Search for the cell housing the specified text and yield its [x, y] center coordinate. 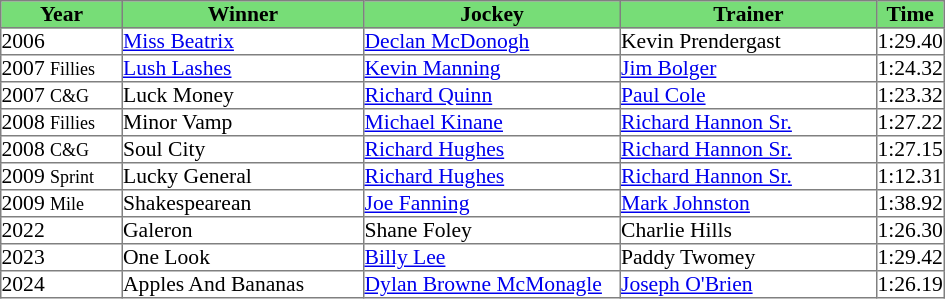
Jim Bolger [748, 68]
1:29.40 [910, 42]
2024 [62, 284]
1:12.31 [910, 176]
1:26.30 [910, 230]
2022 [62, 230]
Soul City [243, 150]
Kevin Manning [492, 68]
1:27.15 [910, 150]
2006 [62, 42]
Michael Kinane [492, 122]
Luck Money [243, 96]
Declan McDonogh [492, 42]
Kevin Prendergast [748, 42]
Galeron [243, 230]
One Look [243, 258]
Miss Beatrix [243, 42]
Joe Fanning [492, 204]
Jockey [492, 14]
2007 C&G [62, 96]
Lush Lashes [243, 68]
Shakespearean [243, 204]
Richard Quinn [492, 96]
2009 Sprint [62, 176]
2008 Fillies [62, 122]
Joseph O'Brien [748, 284]
1:26.19 [910, 284]
Trainer [748, 14]
Year [62, 14]
Winner [243, 14]
Apples And Bananas [243, 284]
1:38.92 [910, 204]
1:27.22 [910, 122]
1:23.32 [910, 96]
Minor Vamp [243, 122]
1:29.42 [910, 258]
Paul Cole [748, 96]
2023 [62, 258]
Lucky General [243, 176]
Dylan Browne McMonagle [492, 284]
2007 Fillies [62, 68]
Shane Foley [492, 230]
Paddy Twomey [748, 258]
2009 Mile [62, 204]
Time [910, 14]
Charlie Hills [748, 230]
Billy Lee [492, 258]
Mark Johnston [748, 204]
1:24.32 [910, 68]
2008 C&G [62, 150]
